Provide the (X, Y) coordinate of the cell's center where the given text is located.  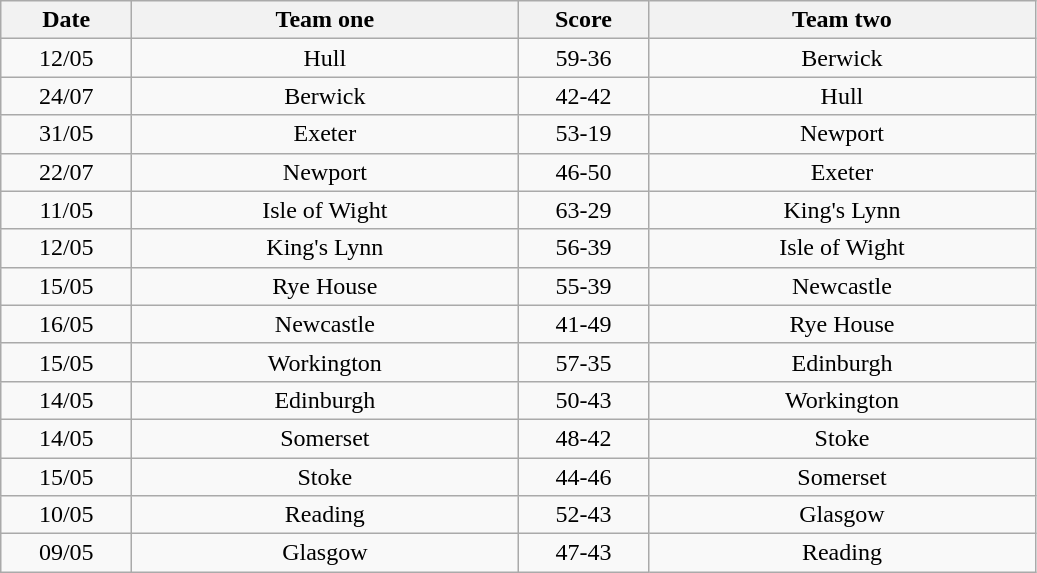
55-39 (584, 286)
10/05 (66, 515)
Date (66, 20)
56-39 (584, 248)
48-42 (584, 438)
Score (584, 20)
16/05 (66, 324)
42-42 (584, 96)
52-43 (584, 515)
22/07 (66, 172)
Team one (325, 20)
47-43 (584, 553)
57-35 (584, 362)
53-19 (584, 134)
50-43 (584, 400)
44-46 (584, 477)
11/05 (66, 210)
31/05 (66, 134)
63-29 (584, 210)
46-50 (584, 172)
24/07 (66, 96)
09/05 (66, 553)
41-49 (584, 324)
59-36 (584, 58)
Team two (842, 20)
